Identify which cell holds the provided text, then report its (x, y) central coordinate. 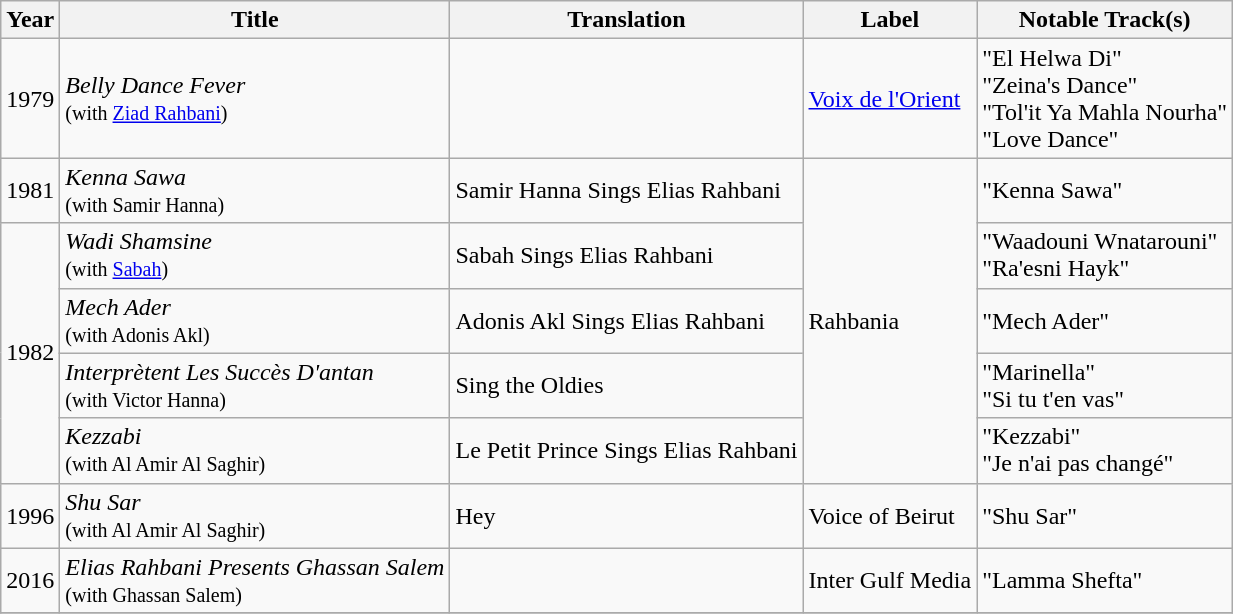
1981 (30, 190)
"El Helwa Di""Zeina's Dance""Tol'it Ya Mahla Nourha""Love Dance" (1105, 98)
Belly Dance Fever(with Ziad Rahbani) (255, 98)
Inter Gulf Media (890, 580)
Le Petit Prince Sings Elias Rahbani (626, 450)
Rahbania (890, 320)
"Lamma Shefta" (1105, 580)
Mech Ader(with Adonis Akl) (255, 320)
Kenna Sawa(with Samir Hanna) (255, 190)
1996 (30, 516)
Samir Hanna Sings Elias Rahbani (626, 190)
Translation (626, 20)
Shu Sar(with Al Amir Al Saghir) (255, 516)
1979 (30, 98)
Voice of Beirut (890, 516)
Kezzabi(with Al Amir Al Saghir) (255, 450)
"Kezzabi""Je n'ai pas changé" (1105, 450)
Label (890, 20)
Notable Track(s) (1105, 20)
1982 (30, 353)
Adonis Akl Sings Elias Rahbani (626, 320)
Voix de l'Orient (890, 98)
Title (255, 20)
"Waadouni Wnatarouni""Ra'esni Hayk" (1105, 256)
"Marinella""Si tu t'en vas" (1105, 386)
Sabah Sings Elias Rahbani (626, 256)
Year (30, 20)
Wadi Shamsine(with Sabah) (255, 256)
Interprètent Les Succès D'antan(with Victor Hanna) (255, 386)
"Shu Sar" (1105, 516)
"Kenna Sawa" (1105, 190)
2016 (30, 580)
Elias Rahbani Presents Ghassan Salem(with Ghassan Salem) (255, 580)
Hey (626, 516)
"Mech Ader" (1105, 320)
Sing the Oldies (626, 386)
